Extract the [x, y] coordinate from the center of the cell holding the provided text.  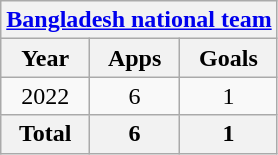
2022 [46, 96]
Apps [135, 58]
Bangladesh national team [139, 20]
Year [46, 58]
Goals [229, 58]
Total [46, 134]
